Provide the (X, Y) coordinate of the cell's center where the given text is located.  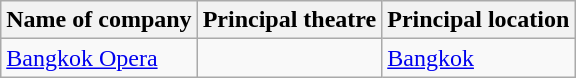
Bangkok Opera (99, 58)
Principal location (478, 20)
Principal theatre (290, 20)
Bangkok (478, 58)
Name of company (99, 20)
